Detect which cell encompasses the target text, then output its [x, y] center coordinate. 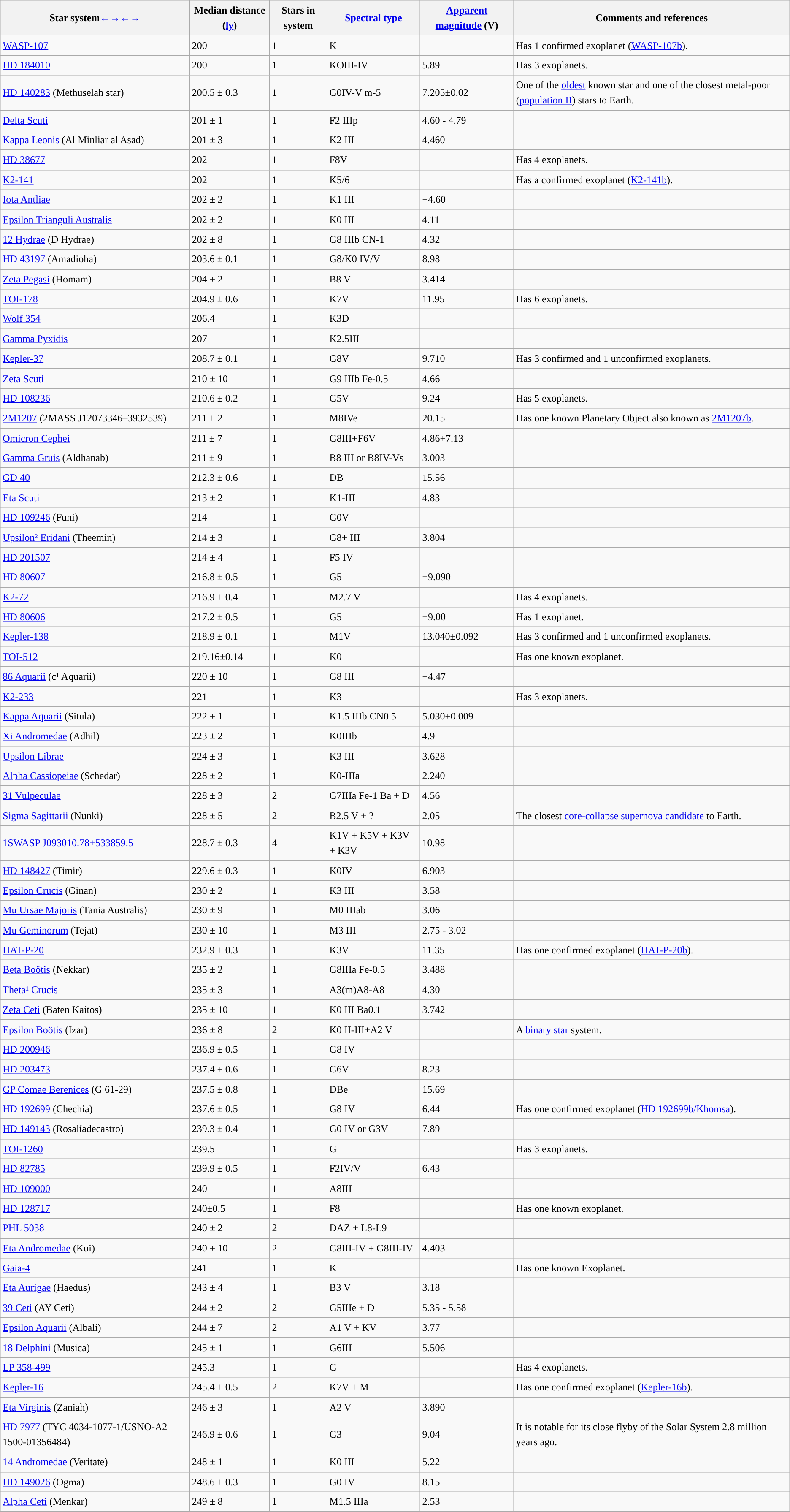
Has 1 exoplanet. [652, 617]
Iota Antliae [95, 199]
216.9 ± 0.4 [230, 597]
Kepler-16 [95, 1387]
244 ± 2 [230, 1308]
31 Vulpeculae [95, 795]
G8III+F6V [373, 438]
11.35 [467, 950]
241 [230, 1268]
HD 140283 (Methuselah star) [95, 93]
3.18 [467, 1288]
F5 IV [373, 557]
M8IVe [373, 418]
39 Ceti (AY Ceti) [95, 1308]
204.9 ± 0.6 [230, 299]
GD 40 [95, 478]
3.804 [467, 537]
K0IV [373, 871]
K0-IIIa [373, 776]
G5IIIe + D [373, 1308]
K0 II-III+A2 V [373, 1029]
Mu Geminorum (Tejat) [95, 931]
Eta Aurigae (Haedus) [95, 1288]
228 ± 5 [230, 816]
HD 109246 (Funi) [95, 518]
Median distance (ly) [230, 18]
220 ± 10 [230, 676]
243 ± 4 [230, 1288]
208.7 ± 0.1 [230, 359]
B8 V [373, 280]
Has a confirmed exoplanet (K2-141b). [652, 180]
245.3 [230, 1367]
Delta Scuti [95, 120]
Star system←→←→ [95, 18]
Omicron Cephei [95, 438]
TOI-1260 [95, 1148]
The closest core-collapse supernova candidate to Earth. [652, 816]
DBe [373, 1089]
Stars in system [298, 18]
211 ± 9 [230, 458]
Upsilon Librae [95, 756]
G0V [373, 518]
214 [230, 518]
DAZ + L8-L9 [373, 1228]
4.460 [467, 140]
Kepler-37 [95, 359]
9.710 [467, 359]
G8 IIIb CN-1 [373, 239]
245.4 ± 0.5 [230, 1387]
5.030±0.009 [467, 716]
G8+ III [373, 537]
246.9 ± 0.6 [230, 1435]
Has 5 exoplanets. [652, 399]
11.95 [467, 299]
248 ± 1 [230, 1462]
6.903 [467, 871]
Epsilon Aquarii (Albali) [95, 1327]
228 ± 3 [230, 795]
Beta Boötis (Nekkar) [95, 970]
HD 43197 (Amadioha) [95, 259]
240 ± 2 [230, 1228]
240 [230, 1188]
249 ± 8 [230, 1501]
228.7 ± 0.3 [230, 843]
3.742 [467, 1010]
M2.7 V [373, 597]
K2.5III [373, 339]
M3 III [373, 931]
A binary star system. [652, 1029]
HD 149026 (Ogma) [95, 1482]
239.3 ± 0.4 [230, 1129]
Kappa Aquarii (Situla) [95, 716]
7.205±0.02 [467, 93]
K0 [373, 657]
K3D [373, 319]
F8V [373, 160]
2.53 [467, 1501]
TOI-512 [95, 657]
4.32 [467, 239]
Epsilon Boötis (Izar) [95, 1029]
6.43 [467, 1169]
K2-72 [95, 597]
221 [230, 697]
Zeta Ceti (Baten Kaitos) [95, 1010]
237.4 ± 0.6 [230, 1069]
213 ± 2 [230, 497]
G5V [373, 399]
G3 [373, 1435]
224 ± 3 [230, 756]
210 ± 10 [230, 378]
240 ± 10 [230, 1248]
HD 80607 [95, 577]
G9 IIIb Fe-0.5 [373, 378]
2M1207 (2MASS J12073346–3932539) [95, 418]
HD 82785 [95, 1169]
3.414 [467, 280]
4.30 [467, 990]
20.15 [467, 418]
DB [373, 478]
7.89 [467, 1129]
+4.60 [467, 199]
Has 1 confirmed exoplanet (WASP-107b). [652, 46]
G8III-IV + G8III-IV [373, 1248]
217.2 ± 0.5 [230, 617]
211 ± 2 [230, 418]
202 ± 8 [230, 239]
Eta Andromedae (Kui) [95, 1248]
G0 IV [373, 1482]
3.628 [467, 756]
4.83 [467, 497]
+9.00 [467, 617]
Zeta Scuti [95, 378]
Kepler-138 [95, 637]
K0IIIb [373, 736]
Gaia-4 [95, 1268]
B8 III or B8IV-Vs [373, 458]
18 Delphini (Musica) [95, 1348]
PHL 5038 [95, 1228]
Epsilon Crucis (Ginan) [95, 890]
4.56 [467, 795]
245 ± 1 [230, 1348]
K1.5 IIIb CN0.5 [373, 716]
210.6 ± 0.2 [230, 399]
235 ± 3 [230, 990]
201 ± 3 [230, 140]
It is notable for its close flyby of the Solar System 2.8 million years ago. [652, 1435]
HD 128717 [95, 1208]
228 ± 2 [230, 776]
Zeta Pegasi (Homam) [95, 280]
+4.47 [467, 676]
3.77 [467, 1327]
M1.5 IIIa [373, 1501]
2.240 [467, 776]
B2.5 V + ? [373, 816]
230 ± 2 [230, 890]
Has one confirmed exoplanet (Kepler-16b). [652, 1387]
K3V [373, 950]
LP 358-499 [95, 1367]
K3 [373, 697]
Has 6 exoplanets. [652, 299]
HAT-P-20 [95, 950]
5.89 [467, 65]
KOIII-IV [373, 65]
237.6 ± 0.5 [230, 1109]
10.98 [467, 843]
One of the oldest known star and one of the closest metal-poor (population II) stars to Earth. [652, 93]
219.16±0.14 [230, 657]
Alpha Cassiopeiae (Schedar) [95, 776]
+9.090 [467, 577]
246 ± 3 [230, 1407]
201 ± 1 [230, 120]
Spectral type [373, 18]
12 Hydrae (D Hydrae) [95, 239]
86 Aquarii (c¹ Aquarii) [95, 676]
236 ± 8 [230, 1029]
K5/6 [373, 180]
WASP-107 [95, 46]
244 ± 7 [230, 1327]
K7V [373, 299]
3.890 [467, 1407]
Eta Virginis (Zaniah) [95, 1407]
216.8 ± 0.5 [230, 577]
235 ± 2 [230, 970]
5.22 [467, 1462]
Theta¹ Crucis [95, 990]
K7V + M [373, 1387]
HD 192699 (Chechia) [95, 1109]
HD 149143 (Rosalíadecastro) [95, 1129]
229.6 ± 0.3 [230, 871]
HD 148427 (Timir) [95, 871]
236.9 ± 0.5 [230, 1050]
Has one confirmed exoplanet (HAT-P-20b). [652, 950]
A1 V + KV [373, 1327]
Has one known Planetary Object also known as 2M1207b. [652, 418]
A8III [373, 1188]
218.9 ± 0.1 [230, 637]
M0 IIIab [373, 910]
8.15 [467, 1482]
4.60 - 4.79 [467, 120]
F2 IIIp [373, 120]
230 ± 9 [230, 910]
A2 V [373, 1407]
15.56 [467, 478]
TOI-178 [95, 299]
K0 III Ba0.1 [373, 1010]
GP Comae Berenices (G 61-29) [95, 1089]
203.6 ± 0.1 [230, 259]
214 ± 3 [230, 537]
248.6 ± 0.3 [230, 1482]
Has one confirmed exoplanet (HD 192699b/Khomsa). [652, 1109]
B3 V [373, 1288]
214 ± 4 [230, 557]
K2 III [373, 140]
K2-233 [95, 697]
G8 III [373, 676]
8.98 [467, 259]
Gamma Gruis (Aldhanab) [95, 458]
2.75 - 3.02 [467, 931]
F2IV/V [373, 1169]
Gamma Pyxidis [95, 339]
Xi Andromedae (Adhil) [95, 736]
K2-141 [95, 180]
HD 7977 (TYC 4034-1077-1/USNO-A2 1500-01356484) [95, 1435]
206.4 [230, 319]
Apparent magnitude (V) [467, 18]
K1-III [373, 497]
A3(m)A8-A8 [373, 990]
222 ± 1 [230, 716]
13.040±0.092 [467, 637]
230 ± 10 [230, 931]
6.44 [467, 1109]
4.9 [467, 736]
M1V [373, 637]
HD 109000 [95, 1188]
Mu Ursae Majoris (Tania Australis) [95, 910]
Epsilon Trianguli Australis [95, 220]
HD 201507 [95, 557]
4.86+7.13 [467, 438]
5.35 - 5.58 [467, 1308]
4.11 [467, 220]
212.3 ± 0.6 [230, 478]
HD 38677 [95, 160]
204 ± 2 [230, 280]
239.5 [230, 1148]
8.23 [467, 1069]
3.488 [467, 970]
G6V [373, 1069]
F8 [373, 1208]
HD 108236 [95, 399]
Sigma Sagittarii (Nunki) [95, 816]
14 Andromedae (Veritate) [95, 1462]
200.5 ± 0.3 [230, 93]
4 [298, 843]
Eta Scuti [95, 497]
240±0.5 [230, 1208]
G7IIIa Fe-1 Ba + D [373, 795]
207 [230, 339]
237.5 ± 0.8 [230, 1089]
G0 IV or G3V [373, 1129]
3.06 [467, 910]
Alpha Ceti (Menkar) [95, 1501]
5.506 [467, 1348]
235 ± 10 [230, 1010]
Upsilon² Eridani (Theemin) [95, 537]
2.05 [467, 816]
223 ± 2 [230, 736]
G6III [373, 1348]
HD 200946 [95, 1050]
G8/K0 IV/V [373, 259]
G0IV-V m-5 [373, 93]
HD 203473 [95, 1069]
HD 184010 [95, 65]
3.003 [467, 458]
1SWASP J093010.78+533859.5 [95, 843]
9.24 [467, 399]
K1V + K5V + K3V + K3V [373, 843]
15.69 [467, 1089]
9.04 [467, 1435]
Has one known Exoplanet. [652, 1268]
G8V [373, 359]
3.58 [467, 890]
4.66 [467, 378]
Wolf 354 [95, 319]
211 ± 7 [230, 438]
4.403 [467, 1248]
232.9 ± 0.3 [230, 950]
K1 III [373, 199]
Kappa Leonis (Al Minliar al Asad) [95, 140]
Comments and references [652, 18]
G8IIIa Fe-0.5 [373, 970]
239.9 ± 0.5 [230, 1169]
HD 80606 [95, 617]
